Return the [x, y] coordinate for the center point of the cell that contains the specified text.  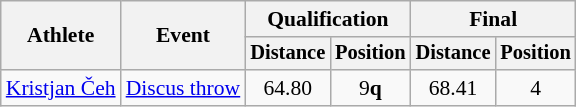
Kristjan Čeh [61, 88]
9q [370, 88]
68.41 [454, 88]
Athlete [61, 36]
Final [494, 19]
4 [535, 88]
Discus throw [184, 88]
Event [184, 36]
64.80 [288, 88]
Qualification [328, 19]
